Output the (X, Y) coordinate of the center of the cell containing the given text.  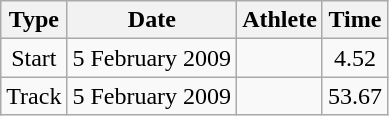
Time (354, 20)
Track (34, 96)
Date (152, 20)
4.52 (354, 58)
53.67 (354, 96)
Start (34, 58)
Type (34, 20)
Athlete (280, 20)
